Locate the cell with the specified text and output its [X, Y] center coordinate. 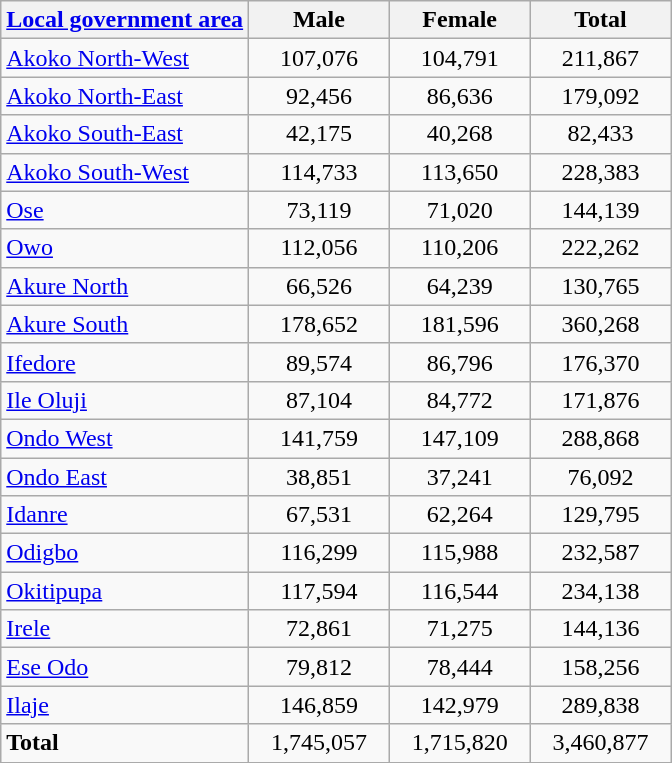
89,574 [320, 362]
Ondo West [125, 438]
360,268 [600, 324]
142,979 [460, 705]
82,433 [600, 134]
289,838 [600, 705]
Odigbo [125, 553]
Ose [125, 210]
141,759 [320, 438]
84,772 [460, 400]
86,636 [460, 96]
Akure South [125, 324]
228,383 [600, 172]
Idanre [125, 515]
1,715,820 [460, 743]
37,241 [460, 477]
71,020 [460, 210]
Ilaje [125, 705]
86,796 [460, 362]
38,851 [320, 477]
130,765 [600, 286]
71,275 [460, 629]
Irele [125, 629]
171,876 [600, 400]
66,526 [320, 286]
40,268 [460, 134]
64,239 [460, 286]
Akoko North-West [125, 58]
Owo [125, 248]
76,092 [600, 477]
79,812 [320, 667]
113,650 [460, 172]
73,119 [320, 210]
104,791 [460, 58]
116,544 [460, 591]
Female [460, 20]
107,076 [320, 58]
144,139 [600, 210]
Ese Odo [125, 667]
3,460,877 [600, 743]
114,733 [320, 172]
222,262 [600, 248]
234,138 [600, 591]
178,652 [320, 324]
147,109 [460, 438]
Okitipupa [125, 591]
Akoko North-East [125, 96]
Akoko South-West [125, 172]
176,370 [600, 362]
144,136 [600, 629]
116,299 [320, 553]
179,092 [600, 96]
232,587 [600, 553]
62,264 [460, 515]
181,596 [460, 324]
Ile Oluji [125, 400]
78,444 [460, 667]
42,175 [320, 134]
112,056 [320, 248]
Ifedore [125, 362]
146,859 [320, 705]
67,531 [320, 515]
72,861 [320, 629]
Local government area [125, 20]
211,867 [600, 58]
129,795 [600, 515]
Male [320, 20]
288,868 [600, 438]
Akure North [125, 286]
1,745,057 [320, 743]
Ondo East [125, 477]
115,988 [460, 553]
158,256 [600, 667]
110,206 [460, 248]
92,456 [320, 96]
87,104 [320, 400]
Akoko South-East [125, 134]
117,594 [320, 591]
